Return the [x, y] coordinate for the center point of the cell that contains the specified text.  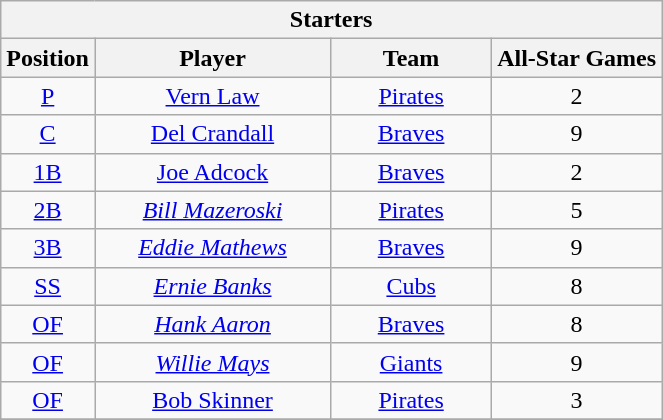
P [48, 96]
Starters [332, 20]
Ernie Banks [212, 286]
Willie Mays [212, 362]
2B [48, 210]
Del Crandall [212, 134]
Joe Adcock [212, 172]
3 [577, 400]
Vern Law [212, 96]
Giants [412, 362]
Hank Aaron [212, 324]
3B [48, 248]
C [48, 134]
Bill Mazeroski [212, 210]
All-Star Games [577, 58]
Position [48, 58]
Player [212, 58]
5 [577, 210]
Team [412, 58]
Eddie Mathews [212, 248]
Bob Skinner [212, 400]
1B [48, 172]
SS [48, 286]
Cubs [412, 286]
